Pinpoint the cell where the given text exists, returning its (x, y) midpoint coordinate. 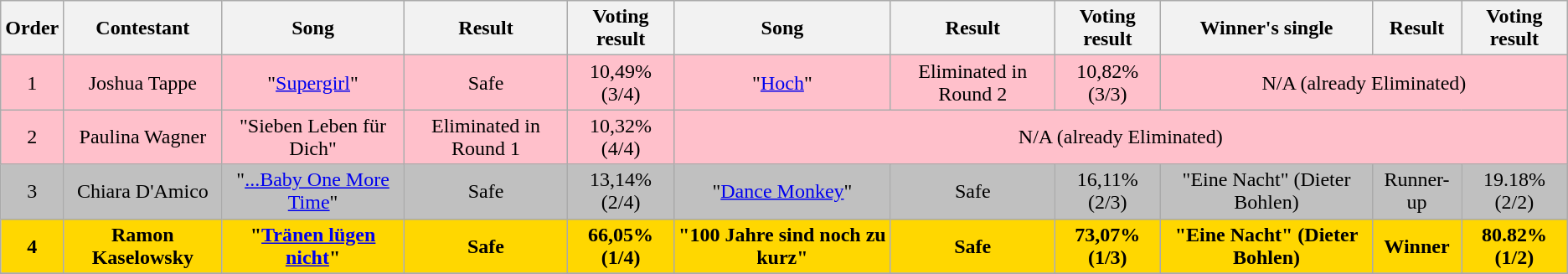
13,14% (2/4) (622, 191)
Eliminated in Round 1 (486, 137)
10,82% (3/3) (1107, 82)
"Hoch" (782, 82)
Paulina Wagner (142, 137)
Runner-up (1416, 191)
Chiara D'Amico (142, 191)
4 (32, 246)
"Supergirl" (313, 82)
10,32% (4/4) (622, 137)
"...Baby One More Time" (313, 191)
19.18% (2/2) (1514, 191)
80.82% (1/2) (1514, 246)
3 (32, 191)
Contestant (142, 28)
"Sieben Leben für Dich" (313, 137)
Joshua Tappe (142, 82)
"Tränen lügen nicht" (313, 246)
66,05% (1/4) (622, 246)
"Dance Monkey" (782, 191)
16,11% (2/3) (1107, 191)
73,07% (1/3) (1107, 246)
"100 Jahre sind noch zu kurz" (782, 246)
Ramon Kaselowsky (142, 246)
Winner (1416, 246)
10,49% (3/4) (622, 82)
2 (32, 137)
Winner's single (1266, 28)
Order (32, 28)
1 (32, 82)
Eliminated in Round 2 (972, 82)
